Find where the given text appears and provide that cell's center as [X, Y] coordinate. 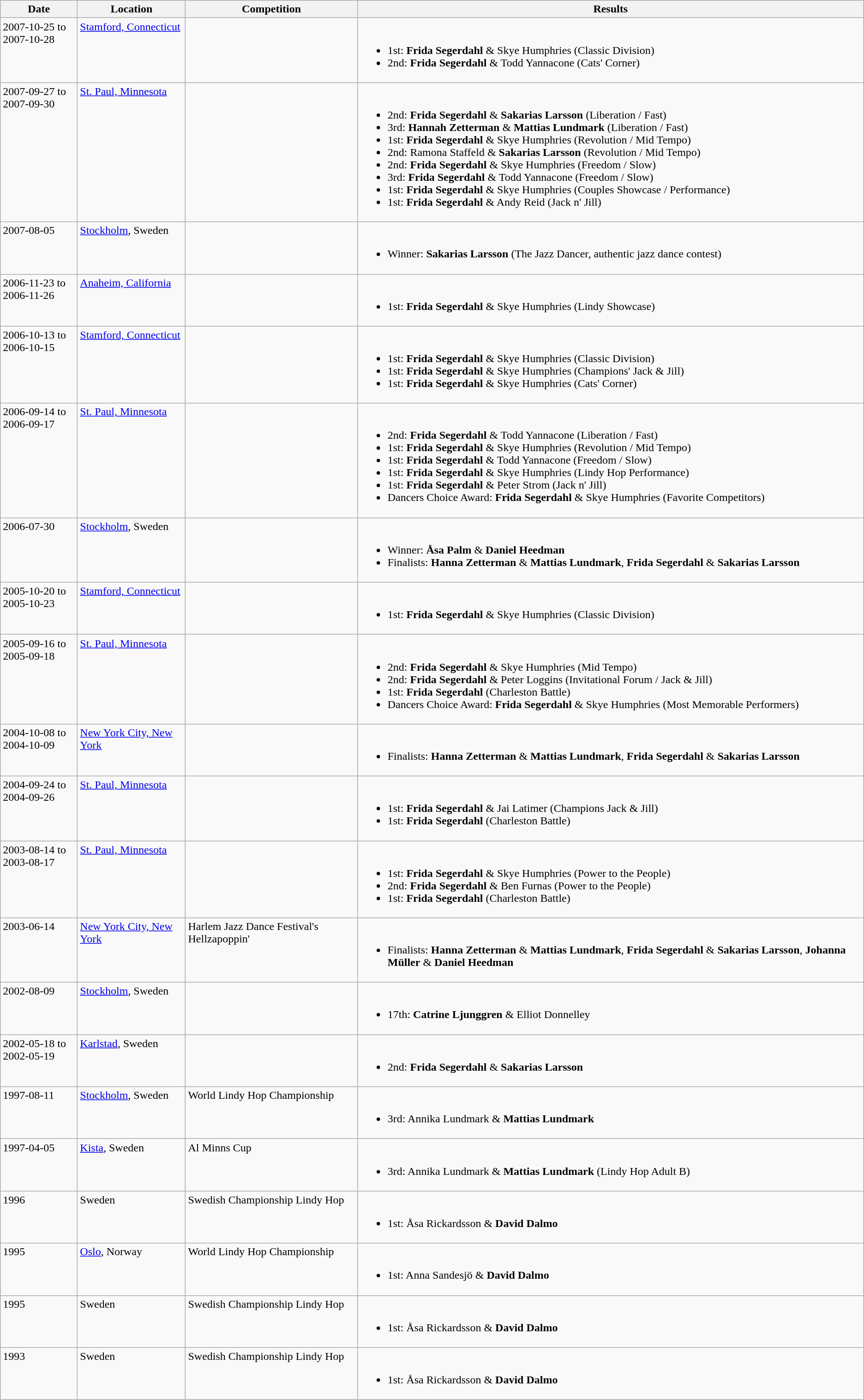
1st: Frida Segerdahl & Skye Humphries (Classic Division) [610, 608]
Karlstad, Sweden [132, 1061]
1st: Frida Segerdahl & Jai Latimer (Champions Jack & Jill)1st: Frida Segerdahl (Charleston Battle) [610, 808]
2007-10-25 to 2007-10-28 [39, 50]
Oslo, Norway [132, 1269]
2003-06-14 [39, 950]
Competition [271, 9]
1st: Anna Sandesjö & David Dalmo [610, 1269]
Location [132, 9]
Finalists: Hanna Zetterman & Mattias Lundmark, Frida Segerdahl & Sakarias Larsson [610, 750]
2nd: Frida Segerdahl & Sakarias Larsson [610, 1061]
1st: Frida Segerdahl & Skye Humphries (Classic Division)2nd: Frida Segerdahl & Todd Yannacone (Cats' Corner) [610, 50]
2006-10-13 to 2006-10-15 [39, 364]
2007-08-05 [39, 248]
2005-10-20 to 2005-10-23 [39, 608]
1st: Frida Segerdahl & Skye Humphries (Lindy Showcase) [610, 300]
Kista, Sweden [132, 1165]
2005-09-16 to 2005-09-18 [39, 679]
1997-08-11 [39, 1113]
1993 [39, 1374]
1997-04-05 [39, 1165]
Finalists: Hanna Zetterman & Mattias Lundmark, Frida Segerdahl & Sakarias Larsson, Johanna Müller & Daniel Heedman [610, 950]
2006-09-14 to 2006-09-17 [39, 460]
2004-10-08 to 2004-10-09 [39, 750]
2002-08-09 [39, 1008]
2003-08-14 to 2003-08-17 [39, 879]
3rd: Annika Lundmark & Mattias Lundmark [610, 1113]
2006-07-30 [39, 550]
Harlem Jazz Dance Festival's Hellzapoppin' [271, 950]
Winner: Åsa Palm & Daniel HeedmanFinalists: Hanna Zetterman & Mattias Lundmark, Frida Segerdahl & Sakarias Larsson [610, 550]
3rd: Annika Lundmark & Mattias Lundmark (Lindy Hop Adult B) [610, 1165]
1996 [39, 1217]
17th: Catrine Ljunggren & Elliot Donnelley [610, 1008]
Winner: Sakarias Larsson (The Jazz Dancer, authentic jazz dance contest) [610, 248]
Date [39, 9]
2007-09-27 to 2007-09-30 [39, 152]
Al Minns Cup [271, 1165]
2006-11-23 to 2006-11-26 [39, 300]
Anaheim, California [132, 300]
2004-09-24 to 2004-09-26 [39, 808]
Results [610, 9]
2002-05-18 to 2002-05-19 [39, 1061]
